Extract the [x, y] coordinate from the center of the cell holding the provided text.  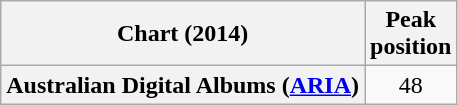
48 [411, 85]
Australian Digital Albums (ARIA) [183, 85]
Chart (2014) [183, 34]
Peakposition [411, 34]
